Locate the cell with the specified text and output its [X, Y] center coordinate. 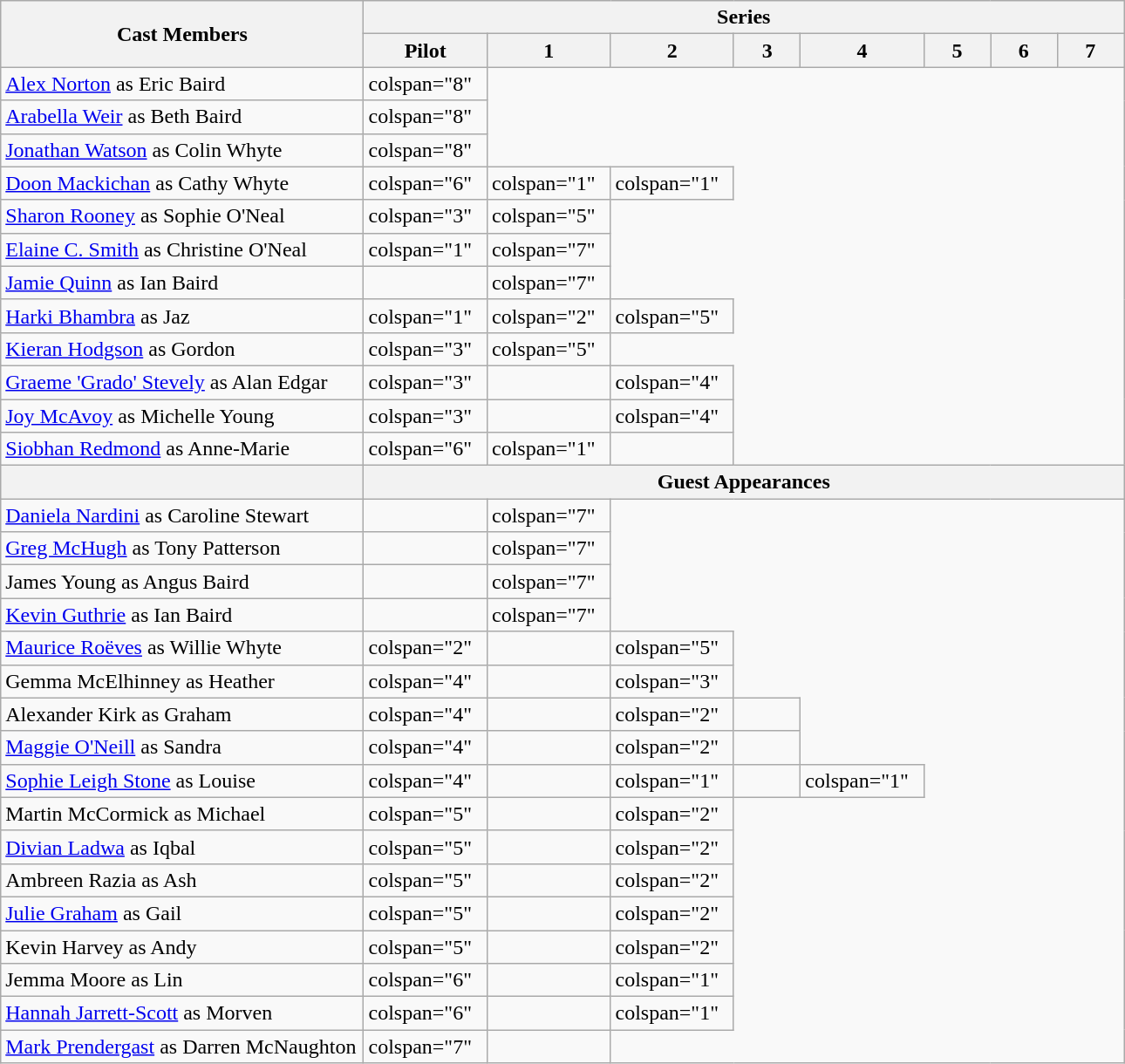
Sharon Rooney as Sophie O'Neal [182, 216]
Alexander Kirk as Graham [182, 714]
2 [672, 51]
Kevin Guthrie as Ian Baird [182, 615]
6 [1024, 51]
Guest Appearances [744, 482]
Jonathan Watson as Colin Whyte [182, 150]
Mark Prendergast as Darren McNaughton [182, 1047]
Daniela Nardini as Caroline Stewart [182, 515]
Graeme 'Grado' Stevely as Alan Edgar [182, 382]
Jamie Quinn as Ian Baird [182, 283]
3 [767, 51]
Joy McAvoy as Michelle Young [182, 416]
4 [862, 51]
Alex Norton as Eric Baird [182, 84]
Maurice Roëves as Willie Whyte [182, 648]
Jemma Moore as Lin [182, 980]
Julie Graham as Gail [182, 913]
Maggie O'Neill as Sandra [182, 747]
Sophie Leigh Stone as Louise [182, 781]
Pilot [426, 51]
1 [548, 51]
Divian Ladwa as Iqbal [182, 847]
5 [957, 51]
Doon Mackichan as Cathy Whyte [182, 183]
Siobhan Redmond as Anne-Marie [182, 449]
Arabella Weir as Beth Baird [182, 117]
7 [1090, 51]
Ambreen Razia as Ash [182, 880]
Martin McCormick as Michael [182, 814]
Kieran Hodgson as Gordon [182, 349]
James Young as Angus Baird [182, 582]
Elaine C. Smith as Christine O'Neal [182, 249]
Greg McHugh as Tony Patterson [182, 549]
Series [744, 17]
Harki Bhambra as Jaz [182, 316]
Hannah Jarrett-Scott as Morven [182, 1013]
Gemma McElhinney as Heather [182, 681]
Kevin Harvey as Andy [182, 946]
Cast Members [182, 34]
